Return the (X, Y) coordinate for the center point of the cell that contains the specified text.  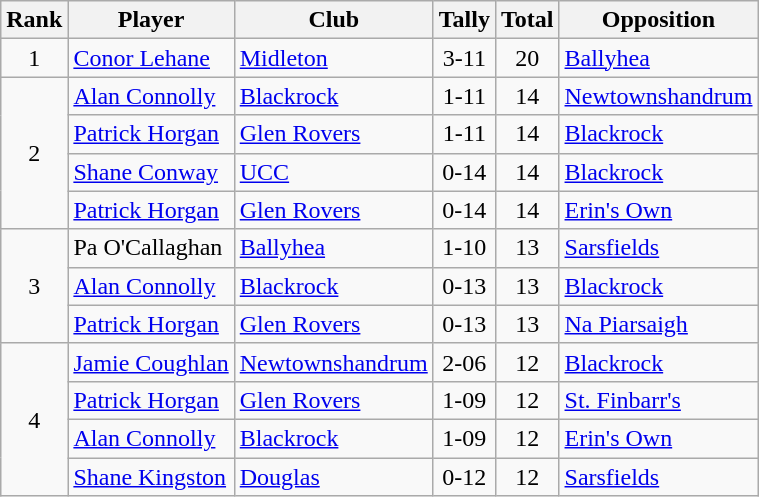
4 (34, 419)
Douglas (334, 477)
Conor Lehane (151, 58)
2-06 (464, 362)
3-11 (464, 58)
Shane Kingston (151, 477)
St. Finbarr's (658, 400)
Opposition (658, 20)
Jamie Coughlan (151, 362)
20 (527, 58)
1 (34, 58)
Pa O'Callaghan (151, 248)
1-10 (464, 248)
Club (334, 20)
Midleton (334, 58)
Shane Conway (151, 172)
Player (151, 20)
Na Piarsaigh (658, 324)
3 (34, 286)
2 (34, 153)
Tally (464, 20)
UCC (334, 172)
Rank (34, 20)
0-12 (464, 477)
Total (527, 20)
